Detect which cell encompasses the target text, then output its [x, y] center coordinate. 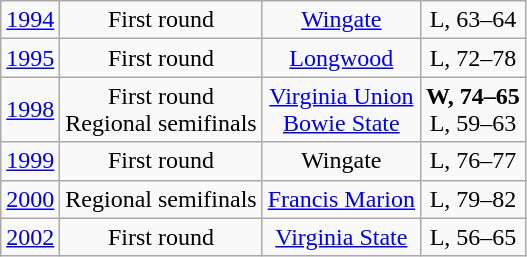
1998 [30, 110]
1995 [30, 58]
L, 79–82 [474, 199]
Virginia UnionBowie State [341, 110]
1999 [30, 161]
1994 [30, 20]
Longwood [341, 58]
L, 56–65 [474, 237]
Francis Marion [341, 199]
Regional semifinals [161, 199]
Virginia State [341, 237]
2000 [30, 199]
L, 72–78 [474, 58]
2002 [30, 237]
W, 74–65L, 59–63 [474, 110]
L, 63–64 [474, 20]
First roundRegional semifinals [161, 110]
L, 76–77 [474, 161]
